For the text-containing cell, return its midpoint in [X, Y] coordinate format. 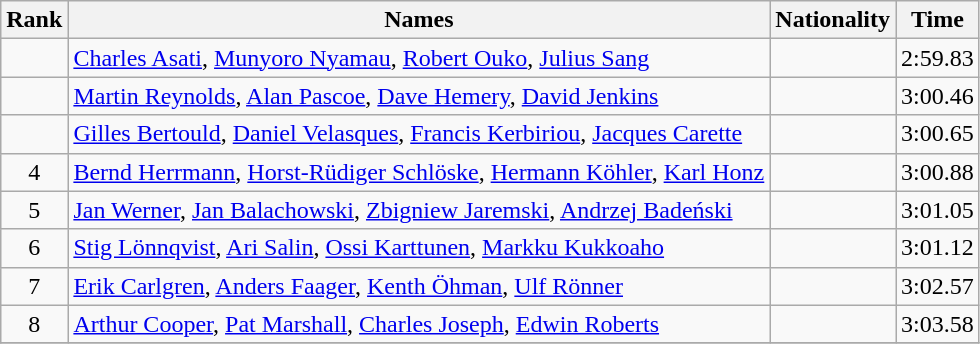
Time [938, 20]
Bernd Herrmann, Horst-Rüdiger Schlöske, Hermann Köhler, Karl Honz [419, 172]
2:59.83 [938, 58]
Martin Reynolds, Alan Pascoe, Dave Hemery, David Jenkins [419, 96]
Rank [34, 20]
8 [34, 324]
3:00.65 [938, 134]
4 [34, 172]
5 [34, 210]
Names [419, 20]
Arthur Cooper, Pat Marshall, Charles Joseph, Edwin Roberts [419, 324]
Jan Werner, Jan Balachowski, Zbigniew Jaremski, Andrzej Badeński [419, 210]
Erik Carlgren, Anders Faager, Kenth Öhman, Ulf Rönner [419, 286]
Gilles Bertould, Daniel Velasques, Francis Kerbiriou, Jacques Carette [419, 134]
3:01.05 [938, 210]
Charles Asati, Munyoro Nyamau, Robert Ouko, Julius Sang [419, 58]
3:00.46 [938, 96]
3:02.57 [938, 286]
3:03.58 [938, 324]
3:01.12 [938, 248]
7 [34, 286]
Nationality [833, 20]
Stig Lönnqvist, Ari Salin, Ossi Karttunen, Markku Kukkoaho [419, 248]
3:00.88 [938, 172]
6 [34, 248]
